Identify which cell holds the provided text, then report its (x, y) central coordinate. 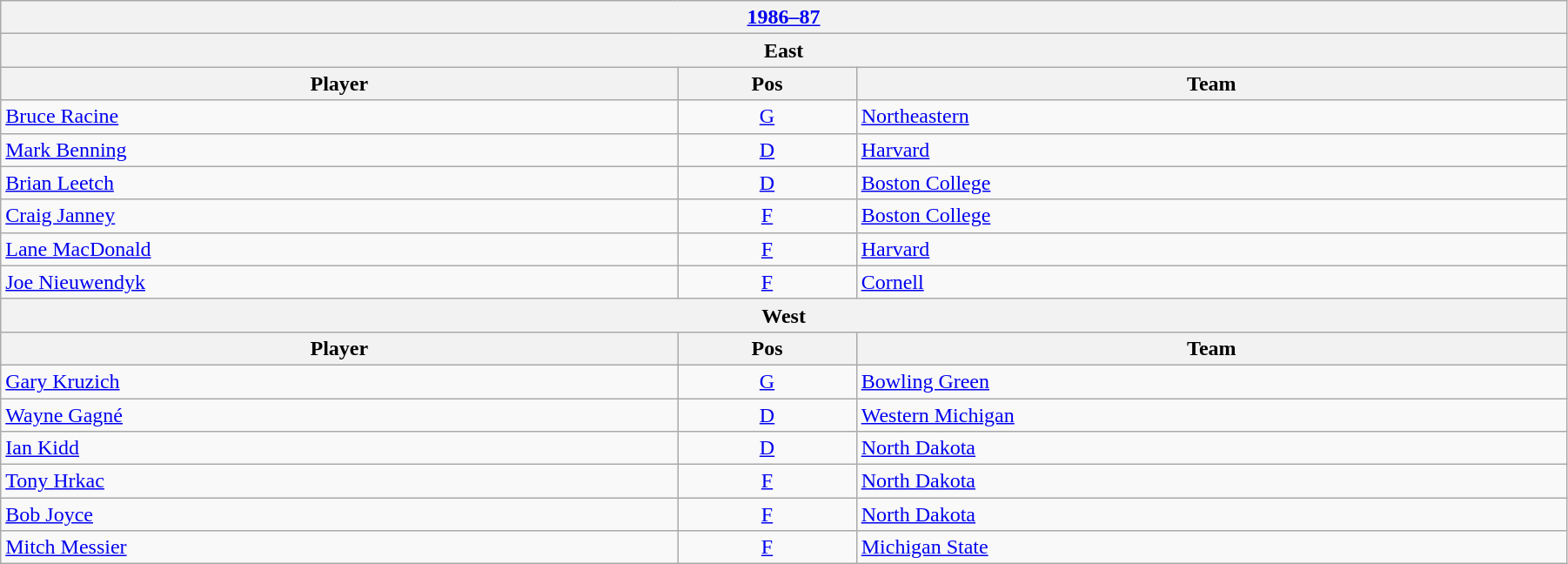
East (784, 50)
Cornell (1211, 282)
Northeastern (1211, 117)
Gary Kruzich (339, 381)
Western Michigan (1211, 415)
Craig Janney (339, 216)
Joe Nieuwendyk (339, 282)
1986–87 (784, 17)
Bowling Green (1211, 381)
Brian Leetch (339, 183)
Lane MacDonald (339, 249)
Bruce Racine (339, 117)
Ian Kidd (339, 448)
West (784, 315)
Mark Benning (339, 150)
Bob Joyce (339, 514)
Michigan State (1211, 547)
Wayne Gagné (339, 415)
Tony Hrkac (339, 481)
Mitch Messier (339, 547)
